From the cell containing the given text, extract its center point as [x, y] coordinate. 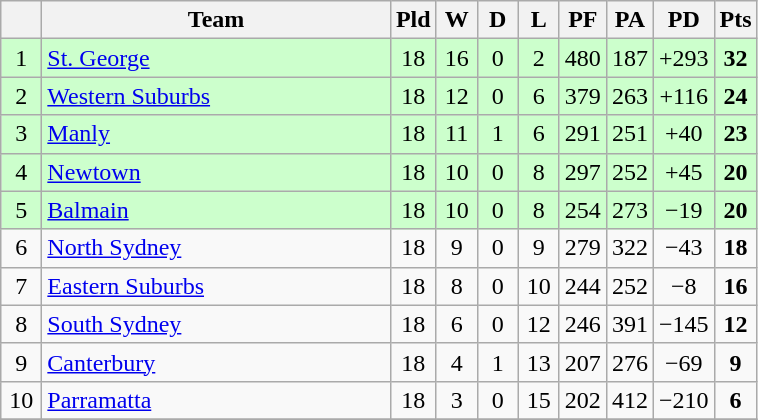
+293 [684, 58]
379 [582, 96]
Team [216, 20]
Newtown [216, 172]
273 [630, 210]
5 [22, 210]
Western Suburbs [216, 96]
13 [538, 362]
PD [684, 20]
PA [630, 20]
276 [630, 362]
Manly [216, 134]
207 [582, 362]
Pld [413, 20]
L [538, 20]
+45 [684, 172]
Pts [736, 20]
+116 [684, 96]
32 [736, 58]
7 [22, 286]
−145 [684, 324]
15 [538, 400]
11 [456, 134]
412 [630, 400]
PF [582, 20]
−210 [684, 400]
23 [736, 134]
251 [630, 134]
187 [630, 58]
391 [630, 324]
480 [582, 58]
246 [582, 324]
−19 [684, 210]
D [498, 20]
North Sydney [216, 248]
Parramatta [216, 400]
244 [582, 286]
W [456, 20]
263 [630, 96]
279 [582, 248]
−43 [684, 248]
South Sydney [216, 324]
−69 [684, 362]
322 [630, 248]
St. George [216, 58]
Canterbury [216, 362]
Balmain [216, 210]
24 [736, 96]
+40 [684, 134]
291 [582, 134]
Eastern Suburbs [216, 286]
254 [582, 210]
202 [582, 400]
−8 [684, 286]
297 [582, 172]
